Locate the cell with the specified text and output its [x, y] center coordinate. 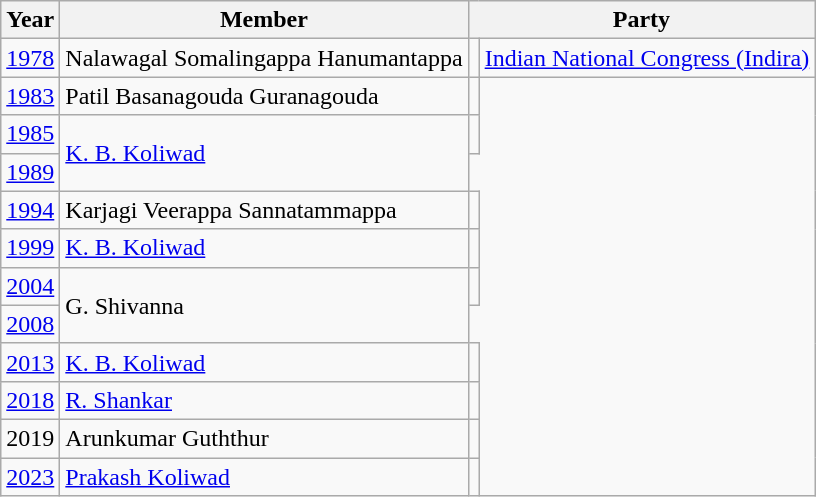
2023 [30, 477]
2008 [30, 324]
2013 [30, 362]
Prakash Koliwad [264, 477]
1978 [30, 58]
1985 [30, 134]
1983 [30, 96]
2004 [30, 286]
G. Shivanna [264, 305]
1989 [30, 172]
R. Shankar [264, 400]
Party [642, 20]
2018 [30, 400]
Arunkumar Guththur [264, 438]
Nalawagal Somalingappa Hanumantappa [264, 58]
Year [30, 20]
Indian National Congress (Indira) [647, 58]
1999 [30, 248]
1994 [30, 210]
Karjagi Veerappa Sannatammappa [264, 210]
2019 [30, 438]
Patil Basanagouda Guranagouda [264, 96]
Member [264, 20]
